Extract the [x, y] coordinate from the center of the cell holding the provided text.  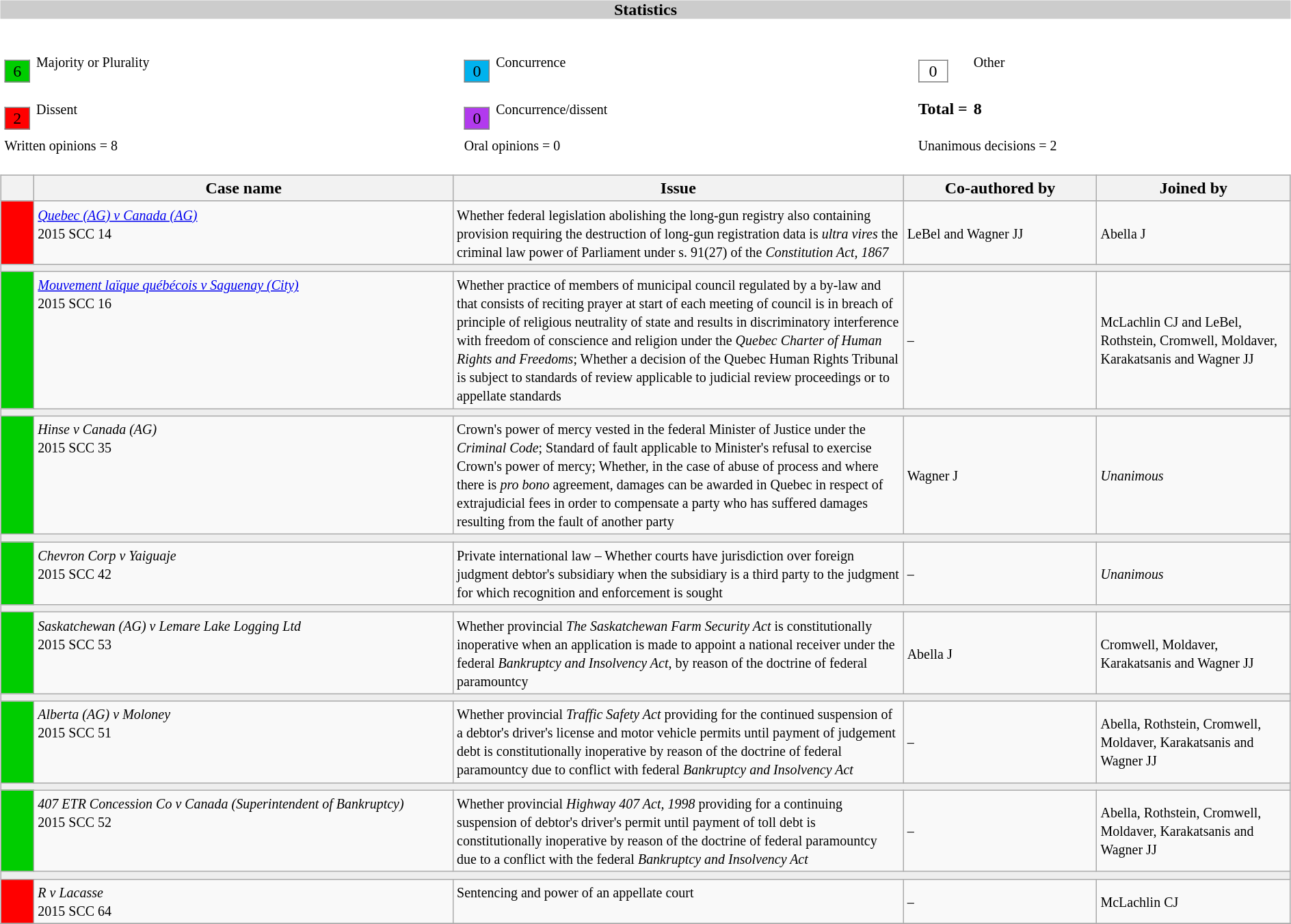
Dissent [248, 109]
Hinse v Canada (AG) 2015 SCC 35 [243, 476]
Quebec (AG) v Canada (AG) 2015 SCC 14 [243, 232]
Mouvement laïque québécois v Saguenay (City) 2015 SCC 16 [243, 340]
R v Lacasse 2015 SCC 64 [243, 901]
Other [1130, 62]
Alberta (AG) v Moloney 2015 SCC 51 [243, 742]
Saskatchewan (AG) v Lemare Lake Logging Ltd 2015 SCC 53 [243, 653]
Case name [243, 188]
Joined by [1194, 188]
Sentencing and power of an appellate court [678, 901]
LeBel and Wagner JJ [1000, 232]
8 [1130, 109]
McLachlin CJ and LeBel, Rothstein, Cromwell, Moldaver, Karakatsanis and Wagner JJ [1194, 340]
Unanimous decisions = 2 [1102, 145]
Statistics [645, 10]
407 ETR Concession Co v Canada (Superintendent of Bankruptcy) 2015 SCC 52 [243, 831]
Oral opinions = 0 [688, 145]
Concurrence [704, 62]
Chevron Corp v Yaiguaje 2015 SCC 42 [243, 573]
Cromwell, Moldaver, Karakatsanis and Wagner JJ [1194, 653]
Co-authored by [1000, 188]
Issue [678, 188]
Wagner J [1000, 476]
Concurrence/dissent [704, 109]
McLachlin CJ [1194, 901]
Majority or Plurality [248, 62]
Total = [943, 109]
Written opinions = 8 [231, 145]
